Provide the (X, Y) coordinate of the cell's center where the given text is located.  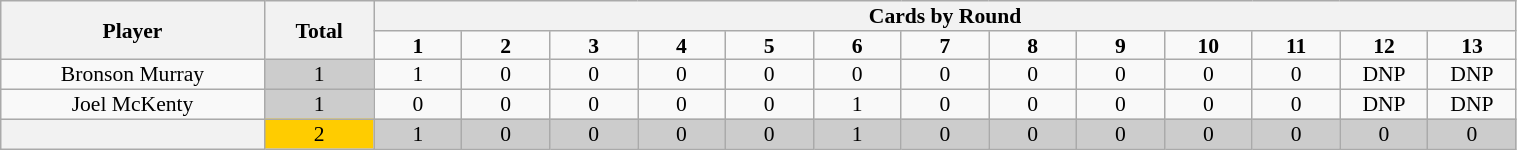
7 (945, 46)
6 (857, 46)
3 (594, 46)
10 (1208, 46)
Total (319, 30)
11 (1296, 46)
Joel McKenty (133, 105)
4 (682, 46)
Bronson Murray (133, 75)
12 (1384, 46)
9 (1121, 46)
5 (769, 46)
Player (133, 30)
13 (1472, 46)
8 (1033, 46)
Cards by Round (945, 16)
